Determine the (x, y) coordinate at the center of the cell enclosing the given text.  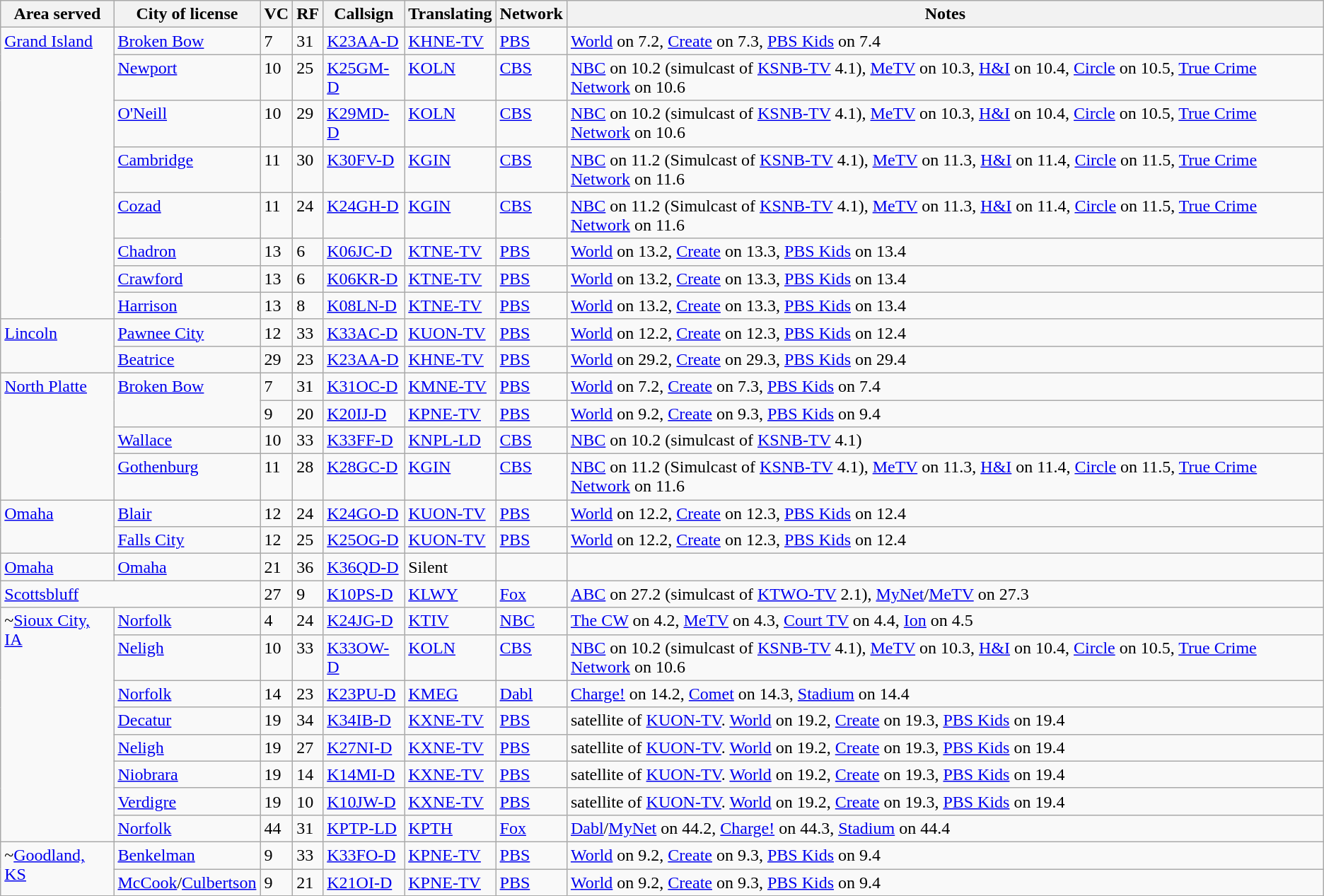
KLWY (450, 594)
Callsign (364, 14)
Grand Island (57, 173)
K36QD-D (364, 567)
~Sioux City, IA (57, 725)
K24GO-D (364, 513)
K28GC-D (364, 477)
Newport (187, 78)
Harrison (187, 306)
34 (308, 721)
North Platte (57, 436)
World on 29.2, Create on 29.3, PBS Kids on 29.4 (945, 359)
Scottsbluff (130, 594)
K33FO-D (364, 855)
8 (308, 306)
Blair (187, 513)
K21OI-D (364, 882)
Crawford (187, 279)
Charge! on 14.2, Comet on 14.3, Stadium on 14.4 (945, 694)
NBC on 10.2 (simulcast of KSNB-TV 4.1) (945, 441)
RF (308, 14)
K31OC-D (364, 386)
K30FV-D (364, 170)
KPTH (450, 828)
Lincoln (57, 346)
K29MD-D (364, 123)
K06KR-D (364, 279)
KPTP-LD (364, 828)
Silent (450, 567)
Beatrice (187, 359)
K24GH-D (364, 215)
Cozad (187, 215)
Gothenburg (187, 477)
Area served (57, 14)
Benkelman (187, 855)
Translating (450, 14)
K23PU-D (364, 694)
K20IJ-D (364, 414)
Falls City (187, 540)
KNPL-LD (450, 441)
Notes (945, 14)
28 (308, 477)
36 (308, 567)
K33FF-D (364, 441)
~Goodland, KS (57, 868)
K34IB-D (364, 721)
30 (308, 170)
K24JG-D (364, 621)
K10JW-D (364, 801)
K27NI-D (364, 747)
K10PS-D (364, 594)
K25OG-D (364, 540)
K25GM-D (364, 78)
K33OW-D (364, 658)
VC (277, 14)
Dabl (531, 694)
K06JC-D (364, 252)
Network (531, 14)
O'Neill (187, 123)
KTIV (450, 621)
Wallace (187, 441)
20 (308, 414)
Niobrara (187, 774)
Verdigre (187, 801)
Pawnee City (187, 332)
ABC on 27.2 (simulcast of KTWO-TV 2.1), MyNet/MeTV on 27.3 (945, 594)
4 (277, 621)
KMEG (450, 694)
KMNE-TV (450, 386)
Chadron (187, 252)
The CW on 4.2, MeTV on 4.3, Court TV on 4.4, Ion on 4.5 (945, 621)
City of license (187, 14)
McCook/Culbertson (187, 882)
Decatur (187, 721)
NBC (531, 621)
K14MI-D (364, 774)
44 (277, 828)
K33AC-D (364, 332)
K08LN-D (364, 306)
Dabl/MyNet on 44.2, Charge! on 44.3, Stadium on 44.4 (945, 828)
Cambridge (187, 170)
